Determine the (X, Y) coordinate at the center of the cell enclosing the given text.  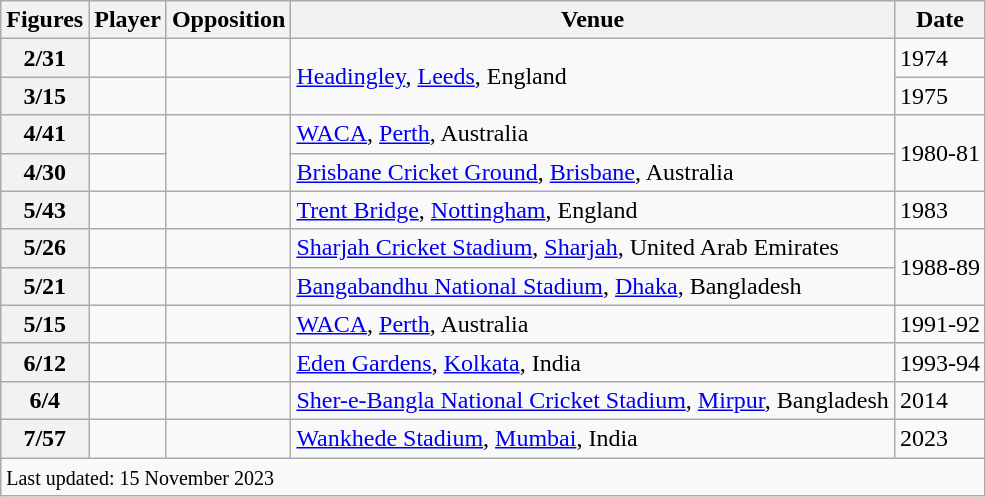
Brisbane Cricket Ground, Brisbane, Australia (592, 172)
4/30 (45, 172)
Player (128, 20)
5/15 (45, 324)
5/21 (45, 286)
Sher-e-Bangla National Cricket Stadium, Mirpur, Bangladesh (592, 400)
2023 (940, 438)
5/26 (45, 248)
1975 (940, 96)
3/15 (45, 96)
4/41 (45, 134)
5/43 (45, 210)
1974 (940, 58)
Opposition (228, 20)
Date (940, 20)
Trent Bridge, Nottingham, England (592, 210)
Sharjah Cricket Stadium, Sharjah, United Arab Emirates (592, 248)
1993-94 (940, 362)
7/57 (45, 438)
2/31 (45, 58)
Eden Gardens, Kolkata, India (592, 362)
Venue (592, 20)
Bangabandhu National Stadium, Dhaka, Bangladesh (592, 286)
1980-81 (940, 153)
1991-92 (940, 324)
1983 (940, 210)
1988-89 (940, 267)
Last updated: 15 November 2023 (494, 477)
2014 (940, 400)
Wankhede Stadium, Mumbai, India (592, 438)
Figures (45, 20)
6/12 (45, 362)
Headingley, Leeds, England (592, 77)
6/4 (45, 400)
